Determine the (X, Y) coordinate at the center of the cell enclosing the given text.  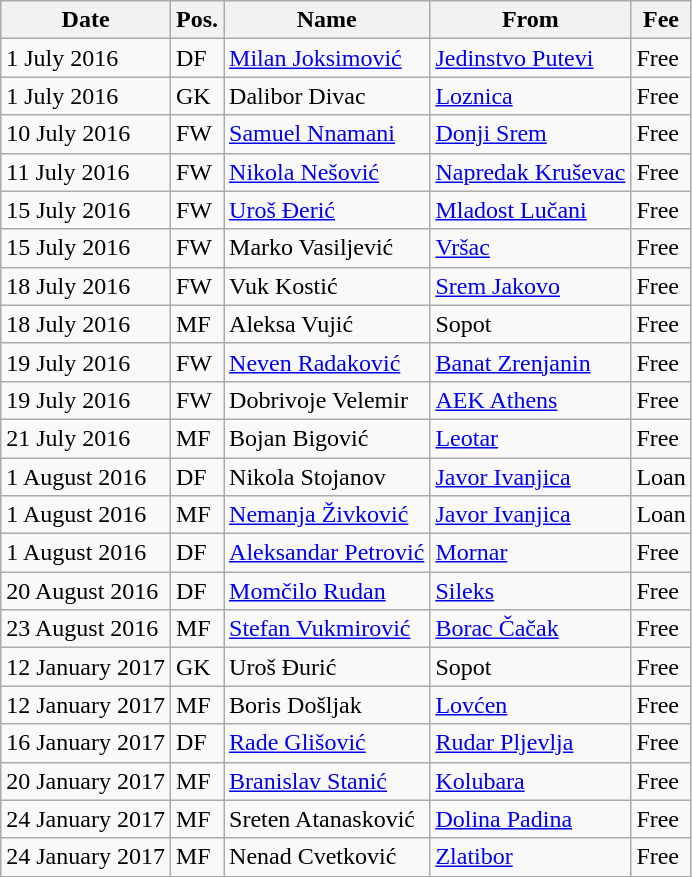
Donji Srem (530, 134)
Nemanja Živković (327, 515)
Rade Glišović (327, 743)
Dolina Padina (530, 819)
Mladost Lučani (530, 210)
Lovćen (530, 705)
Sreten Atanasković (327, 819)
20 January 2017 (86, 781)
10 July 2016 (86, 134)
Bojan Bigović (327, 438)
Marko Vasiljević (327, 248)
Neven Radaković (327, 362)
Nikola Nešović (327, 172)
Nenad Cvetković (327, 857)
Samuel Nnamani (327, 134)
Kolubara (530, 781)
Rudar Pljevlja (530, 743)
16 January 2017 (86, 743)
11 July 2016 (86, 172)
20 August 2016 (86, 591)
Banat Zrenjanin (530, 362)
Name (327, 20)
Borac Čačak (530, 629)
Vršac (530, 248)
Pos. (196, 20)
23 August 2016 (86, 629)
Branislav Stanić (327, 781)
Leotar (530, 438)
Loznica (530, 96)
Date (86, 20)
Fee (661, 20)
Mornar (530, 553)
Stefan Vukmirović (327, 629)
Dalibor Divac (327, 96)
Uroš Đurić (327, 667)
21 July 2016 (86, 438)
Boris Došljak (327, 705)
Milan Joksimović (327, 58)
Jedinstvo Putevi (530, 58)
Napredak Kruševac (530, 172)
Nikola Stojanov (327, 477)
Uroš Đerić (327, 210)
From (530, 20)
Zlatibor (530, 857)
Vuk Kostić (327, 286)
Sileks (530, 591)
Dobrivoje Velemir (327, 400)
Aleksa Vujić (327, 324)
AEK Athens (530, 400)
Srem Jakovo (530, 286)
Aleksandar Petrović (327, 553)
Momčilo Rudan (327, 591)
